Locate the cell with the specified text and output its (x, y) center coordinate. 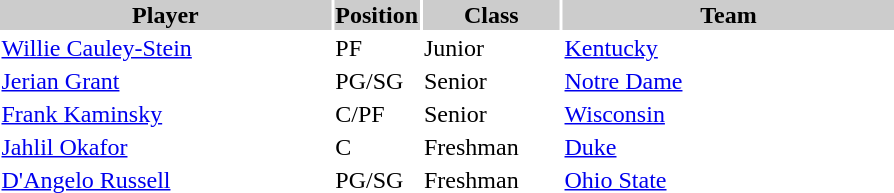
Willie Cauley-Stein (166, 48)
Wisconsin (728, 114)
Frank Kaminsky (166, 114)
Position (377, 15)
Kentucky (728, 48)
Duke (728, 147)
PG/SG (377, 81)
Class (491, 15)
Notre Dame (728, 81)
Junior (491, 48)
PF (377, 48)
C/PF (377, 114)
Jerian Grant (166, 81)
Jahlil Okafor (166, 147)
Team (728, 15)
Freshman (491, 147)
C (377, 147)
Player (166, 15)
